Identify which cell holds the provided text, then report its [X, Y] central coordinate. 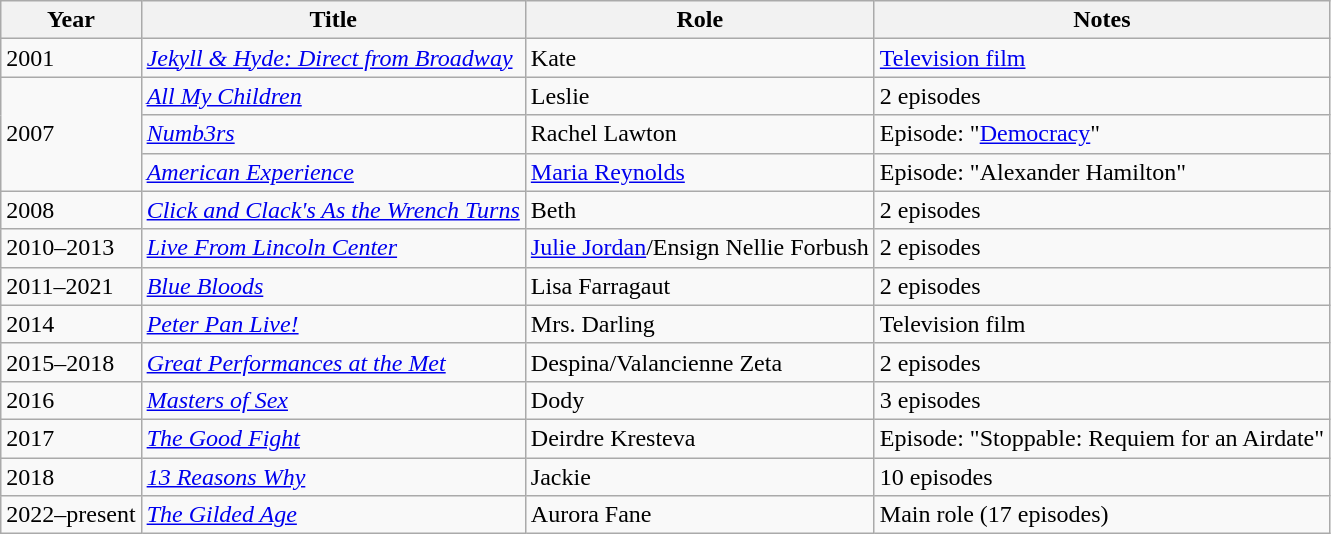
Deirdre Kresteva [700, 438]
American Experience [333, 172]
2001 [71, 58]
13 Reasons Why [333, 477]
The Gilded Age [333, 515]
Title [333, 20]
Great Performances at the Met [333, 362]
Rachel Lawton [700, 134]
Despina/Valancienne Zeta [700, 362]
Lisa Farragaut [700, 286]
2014 [71, 324]
Jackie [700, 477]
Numb3rs [333, 134]
2008 [71, 210]
2015–2018 [71, 362]
Beth [700, 210]
2017 [71, 438]
Click and Clack's As the Wrench Turns [333, 210]
3 episodes [1102, 400]
2022–present [71, 515]
2007 [71, 134]
2016 [71, 400]
Leslie [700, 96]
The Good Fight [333, 438]
Main role (17 episodes) [1102, 515]
2018 [71, 477]
Masters of Sex [333, 400]
Blue Bloods [333, 286]
All My Children [333, 96]
Episode: "Alexander Hamilton" [1102, 172]
Episode: "Stoppable: Requiem for an Airdate" [1102, 438]
Role [700, 20]
Notes [1102, 20]
Year [71, 20]
2010–2013 [71, 248]
Maria Reynolds [700, 172]
Live From Lincoln Center [333, 248]
Episode: "Democracy" [1102, 134]
Mrs. Darling [700, 324]
Kate [700, 58]
Jekyll & Hyde: Direct from Broadway [333, 58]
10 episodes [1102, 477]
2011–2021 [71, 286]
Aurora Fane [700, 515]
Julie Jordan/Ensign Nellie Forbush [700, 248]
Peter Pan Live! [333, 324]
Dody [700, 400]
